Return the (x, y) coordinate for the center point of the cell that contains the specified text.  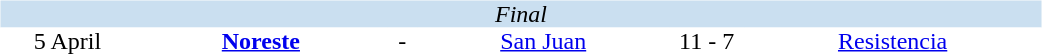
5 April (67, 42)
Final (520, 14)
11 - 7 (706, 42)
San Juan (543, 42)
Noreste (260, 42)
Resistencia (893, 42)
- (402, 42)
